Capture the cell that displays the provided text and extract its (x, y) central coordinate. 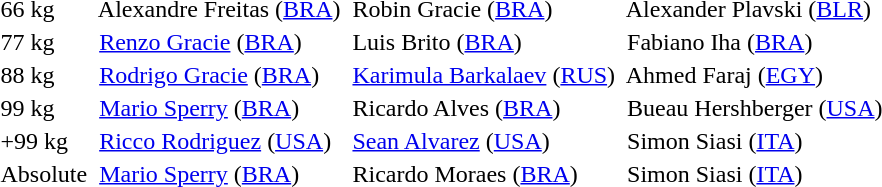
Ricco Rodriguez (USA) (217, 141)
Renzo Gracie (BRA) (217, 42)
Karimula Barkalaev (RUS) (481, 75)
Ricardo Alves (BRA) (481, 108)
Rodrigo Gracie (BRA) (217, 75)
Luis Brito (BRA) (481, 42)
Mario Sperry (BRA) (217, 108)
Sean Alvarez (USA) (481, 141)
